Capture the cell that displays the provided text and extract its (x, y) central coordinate. 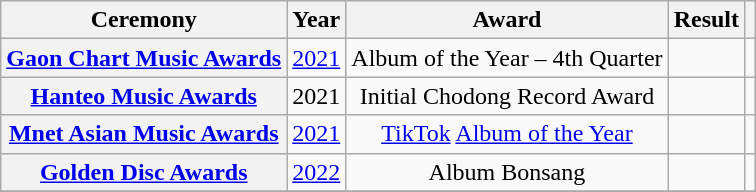
TikTok Album of the Year (507, 134)
Gaon Chart Music Awards (144, 58)
Golden Disc Awards (144, 172)
Ceremony (144, 20)
Album Bonsang (507, 172)
Initial Chodong Record Award (507, 96)
Hanteo Music Awards (144, 96)
Mnet Asian Music Awards (144, 134)
Album of the Year – 4th Quarter (507, 58)
2022 (316, 172)
Award (507, 20)
Year (316, 20)
Result (706, 20)
